Extract the (x, y) coordinate from the center of the cell holding the provided text.  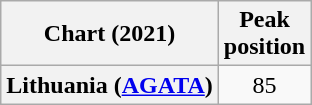
85 (264, 85)
Lithuania (AGATA) (110, 85)
Peakposition (264, 34)
Chart (2021) (110, 34)
